Extract the (X, Y) coordinate from the center of the cell holding the provided text.  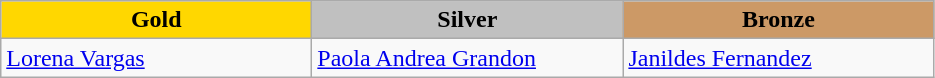
Bronze (778, 20)
Paola Andrea Grandon (468, 58)
Gold (156, 20)
Lorena Vargas (156, 58)
Silver (468, 20)
Janildes Fernandez (778, 58)
